Detect which cell encompasses the target text, then output its [x, y] center coordinate. 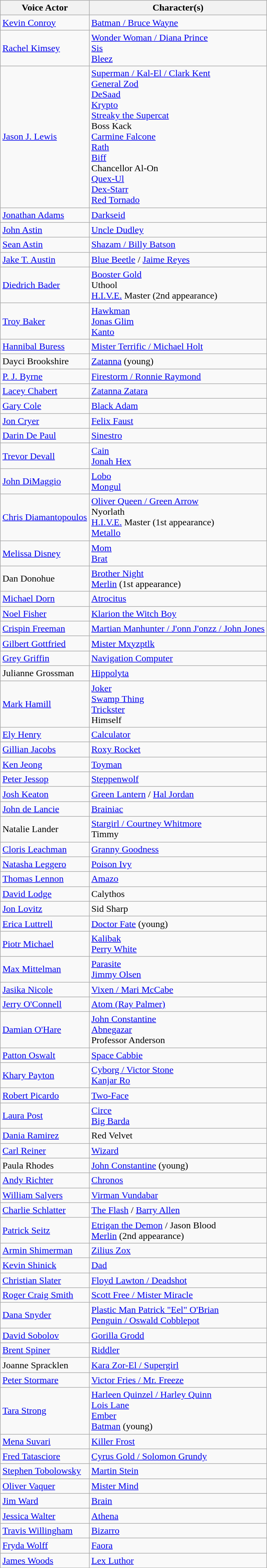
John Constantine Abnegazar Professor Anderson [178, 1030]
Doctor Fate (young) [178, 924]
Stephen Tobolowsky [45, 1471]
Jasika Nicole [45, 989]
Faora [178, 1545]
Floyd Lawton / Deadshot [178, 1280]
Robert Picardo [45, 1095]
Armin Shimerman [45, 1250]
Harleen Quinzel / Harley Quinn Lois Lane Ember Batman (young) [178, 1411]
Jason J. Lewis [45, 137]
Chris Diamantopoulos [45, 517]
Hannibal Buress [45, 346]
Joker Swamp Thing Trickster Himself [178, 704]
Peter Stormare [45, 1380]
Parasite Jimmy Olsen [178, 969]
Erica Luttrell [45, 924]
Character(s) [178, 8]
Mister Terrific / Michael Holt [178, 346]
Damian O'Hare [45, 1030]
Cyrus Gold / Solomon Grundy [178, 1456]
Lobo Mongul [178, 481]
Brain [178, 1501]
John Constantine (young) [178, 1165]
Killer Frost [178, 1441]
Bizarro [178, 1530]
Martin Stein [178, 1471]
John de Lancie [45, 809]
Grey Griffin [45, 658]
Brent Spiner [45, 1350]
Ely Henry [45, 735]
Lex Luthor [178, 1561]
Atom (Ray Palmer) [178, 1004]
Sean Astin [45, 245]
Piotr Michael [45, 943]
Uncle Dudley [178, 230]
Noel Fisher [45, 614]
Natasha Leggero [45, 864]
Charlie Schlatter [45, 1210]
Dana Snyder [45, 1316]
Paula Rhodes [45, 1165]
Peter Jessop [45, 779]
Zilius Zox [178, 1250]
Brainiac [178, 809]
Sinestro [178, 436]
Natalie Lander [45, 829]
Navigation Computer [178, 658]
Jon Cryer [45, 421]
Mister Mind [178, 1486]
Dania Ramirez [45, 1136]
Dayci Brookshire [45, 361]
Mister Mxyzptlk [178, 643]
Kevin Conroy [45, 23]
Gillian Jacobs [45, 750]
Mom Brat [178, 553]
Cloris Leachman [45, 849]
Brother Night Merlin (1st appearance) [178, 578]
Jim Ward [45, 1501]
Athena [178, 1516]
Mena Suvari [45, 1441]
Stargirl / Courtney Whitmore Timmy [178, 829]
Sid Sharp [178, 909]
Joanne Spracklen [45, 1365]
Calculator [178, 735]
Max Mittelman [45, 969]
David Sobolov [45, 1335]
Cyborg / Victor StoneKanjar Ro [178, 1076]
Felix Faust [178, 421]
Virman Vundabar [178, 1195]
Khary Payton [45, 1076]
Melissa Disney [45, 553]
P. J. Byrne [45, 376]
Mark Hamill [45, 704]
Carl Reiner [45, 1151]
Wizard [178, 1151]
James Woods [45, 1561]
Atrocitus [178, 599]
Zatanna (young) [178, 361]
HawkmanJonas GlimKanto [178, 321]
Wonder Woman / Diana PrinceSisBleez [178, 48]
Black Adam [178, 406]
Oliver Queen / Green Arrow Nyorlath H.I.V.E. Master (1st appearance) Metallo [178, 517]
Firestorm / Ronnie Raymond [178, 376]
Scott Free / Mister Miracle [178, 1295]
Jessica Walter [45, 1516]
Plastic Man Patrick "Eel" O'Brian Penguin / Oswald Cobblepot [178, 1316]
Space Cabbie [178, 1055]
CirceBig Barda [178, 1115]
Kara Zor-El / Supergirl [178, 1365]
The Flash / Barry Allen [178, 1210]
Christian Slater [45, 1280]
Ken Jeong [45, 764]
Roxy Rocket [178, 750]
Fred Tatasciore [45, 1456]
Zatanna Zatara [178, 391]
Patrick Seitz [45, 1230]
William Salyers [45, 1195]
Michael Dorn [45, 599]
Blue Beetle / Jaime Reyes [178, 260]
Laura Post [45, 1115]
Andy Richter [45, 1180]
Amazo [178, 879]
Chronos [178, 1180]
Jerry O'Connell [45, 1004]
Thomas Lennon [45, 879]
Tara Strong [45, 1411]
Hippolyta [178, 673]
John DiMaggio [45, 481]
Dad [178, 1265]
Shazam / Billy Batson [178, 245]
Two-Face [178, 1095]
Josh Keaton [45, 794]
Rachel Kimsey [45, 48]
Martian Manhunter / J'onn J'onzz / John Jones [178, 628]
Patton Oswalt [45, 1055]
CainJonah Hex [178, 456]
Toyman [178, 764]
Crispin Freeman [45, 628]
Trevor Devall [45, 456]
Darkseid [178, 215]
John Astin [45, 230]
Granny Goodness [178, 849]
Poison Ivy [178, 864]
Vixen / Mari McCabe [178, 989]
Steppenwolf [178, 779]
Booster GoldUthool H.I.V.E. Master (2nd appearance) [178, 285]
Kevin Shinick [45, 1265]
Troy Baker [45, 321]
Klarion the Witch Boy [178, 614]
Jake T. Austin [45, 260]
Julianne Grossman [45, 673]
Roger Craig Smith [45, 1295]
Superman / Kal-El / Clark Kent General ZodDeSaadKryptoStreaky the SupercatBoss KackCarmine FalconeRathBiffChancellor Al-OnQuex-UlDex-StarrRed Tornado [178, 137]
Darin De Paul [45, 436]
Fryda Wolff [45, 1545]
David Lodge [45, 894]
Etrigan the Demon / Jason Blood Merlin (2nd appearance) [178, 1230]
KalibakPerry White [178, 943]
Riddler [178, 1350]
Lacey Chabert [45, 391]
Gary Cole [45, 406]
Jonathan Adams [45, 215]
Jon Lovitz [45, 909]
Travis Willingham [45, 1530]
Gorilla Grodd [178, 1335]
Victor Fries / Mr. Freeze [178, 1380]
Gilbert Gottfried [45, 643]
Calythos [178, 894]
Dan Donohue [45, 578]
Diedrich Bader [45, 285]
Red Velvet [178, 1136]
Oliver Vaquer [45, 1486]
Voice Actor [45, 8]
Green Lantern / Hal Jordan [178, 794]
Batman / Bruce Wayne [178, 23]
